From the cell containing the given text, extract its center point as [X, Y] coordinate. 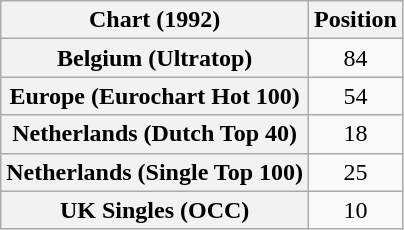
Netherlands (Single Top 100) [155, 172]
54 [356, 96]
Europe (Eurochart Hot 100) [155, 96]
10 [356, 210]
18 [356, 134]
Position [356, 20]
Netherlands (Dutch Top 40) [155, 134]
Chart (1992) [155, 20]
25 [356, 172]
Belgium (Ultratop) [155, 58]
84 [356, 58]
UK Singles (OCC) [155, 210]
